Return the [X, Y] coordinate for the center point of the cell that contains the specified text.  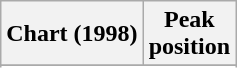
Peak position [189, 34]
Chart (1998) [72, 34]
